Extract the (x, y) coordinate from the center of the cell holding the provided text.  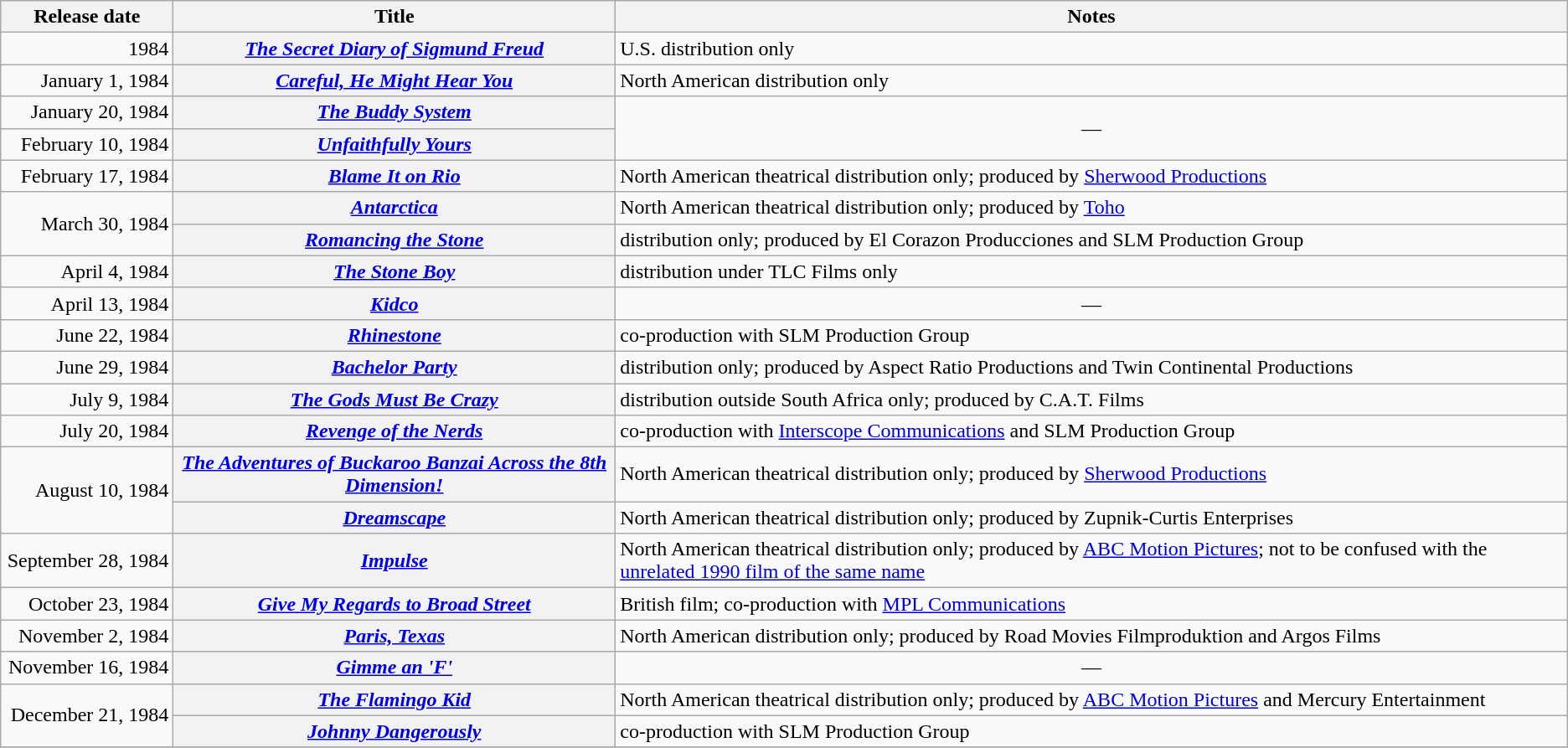
U.S. distribution only (1092, 49)
distribution outside South Africa only; produced by C.A.T. Films (1092, 400)
January 20, 1984 (87, 112)
Kidco (395, 303)
Impulse (395, 561)
Gimme an 'F' (395, 668)
Give My Regards to Broad Street (395, 604)
Revenge of the Nerds (395, 431)
Notes (1092, 17)
November 2, 1984 (87, 636)
The Gods Must Be Crazy (395, 400)
co-production with Interscope Communications and SLM Production Group (1092, 431)
August 10, 1984 (87, 491)
North American theatrical distribution only; produced by Zupnik-Curtis Enterprises (1092, 518)
Unfaithfully Yours (395, 144)
The Stone Boy (395, 271)
September 28, 1984 (87, 561)
North American theatrical distribution only; produced by Toho (1092, 208)
June 29, 1984 (87, 367)
Paris, Texas (395, 636)
North American theatrical distribution only; produced by ABC Motion Pictures; not to be confused with the unrelated 1990 film of the same name (1092, 561)
July 9, 1984 (87, 400)
December 21, 1984 (87, 715)
February 17, 1984 (87, 176)
March 30, 1984 (87, 224)
Johnny Dangerously (395, 731)
Title (395, 17)
Romancing the Stone (395, 240)
Rhinestone (395, 335)
The Secret Diary of Sigmund Freud (395, 49)
British film; co-production with MPL Communications (1092, 604)
November 16, 1984 (87, 668)
Careful, He Might Hear You (395, 80)
April 13, 1984 (87, 303)
Dreamscape (395, 518)
North American theatrical distribution only; produced by ABC Motion Pictures and Mercury Entertainment (1092, 699)
April 4, 1984 (87, 271)
Blame It on Rio (395, 176)
distribution only; produced by El Corazon Producciones and SLM Production Group (1092, 240)
January 1, 1984 (87, 80)
Bachelor Party (395, 367)
Release date (87, 17)
Antarctica (395, 208)
October 23, 1984 (87, 604)
February 10, 1984 (87, 144)
The Adventures of Buckaroo Banzai Across the 8th Dimension! (395, 474)
July 20, 1984 (87, 431)
distribution under TLC Films only (1092, 271)
The Buddy System (395, 112)
The Flamingo Kid (395, 699)
North American distribution only (1092, 80)
distribution only; produced by Aspect Ratio Productions and Twin Continental Productions (1092, 367)
1984 (87, 49)
North American distribution only; produced by Road Movies Filmproduktion and Argos Films (1092, 636)
June 22, 1984 (87, 335)
